Provide the (X, Y) coordinate of the cell's center where the given text is located.  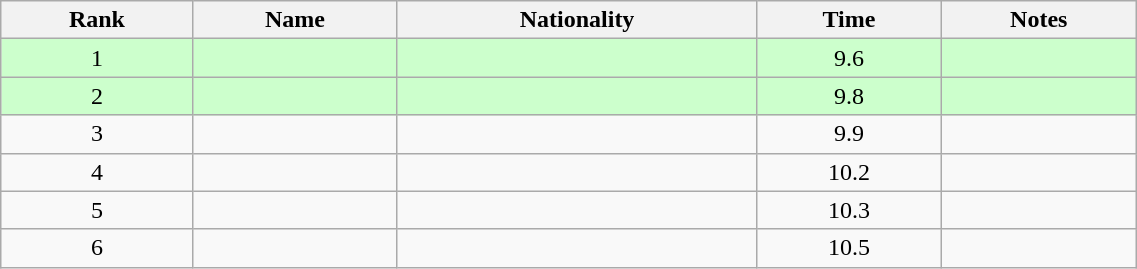
5 (97, 210)
1 (97, 58)
Notes (1039, 20)
9.8 (848, 96)
4 (97, 172)
10.5 (848, 248)
Time (848, 20)
2 (97, 96)
10.2 (848, 172)
Nationality (578, 20)
3 (97, 134)
Rank (97, 20)
Name (295, 20)
9.6 (848, 58)
9.9 (848, 134)
10.3 (848, 210)
6 (97, 248)
